Search for the cell housing the specified text and yield its (X, Y) center coordinate. 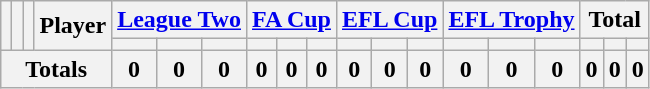
EFL Trophy (512, 20)
EFL Cup (389, 20)
Totals (56, 69)
League Two (180, 20)
Total (614, 20)
Player (73, 26)
FA Cup (291, 20)
